Output the [x, y] coordinate of the center of the cell containing the given text.  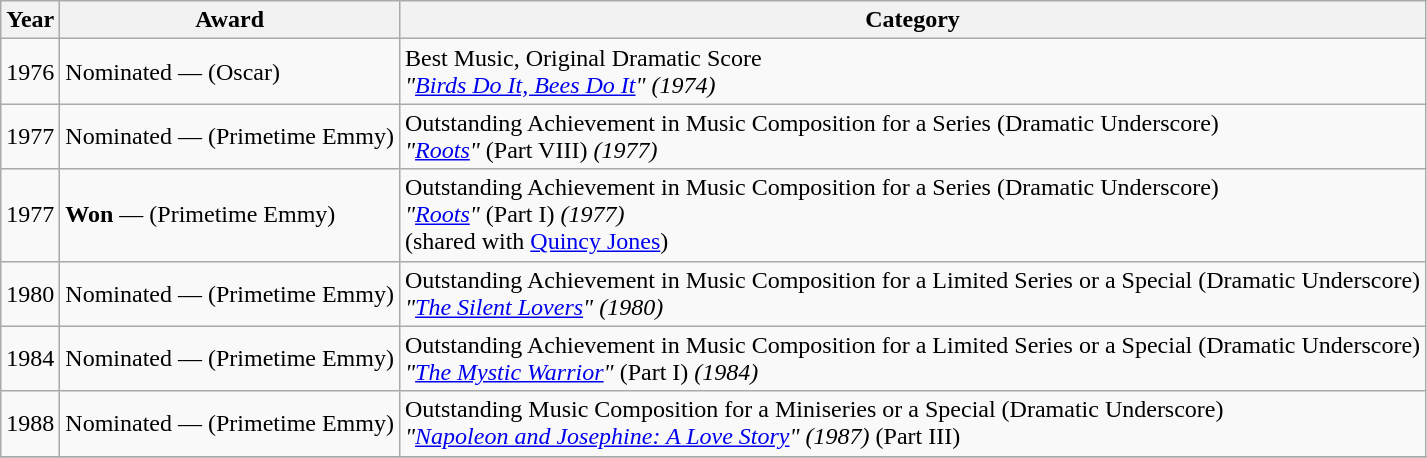
Outstanding Achievement in Music Composition for a Series (Dramatic Underscore)"Roots" (Part VIII) (1977) [912, 136]
Year [30, 20]
Won — (Primetime Emmy) [230, 215]
1976 [30, 72]
Best Music, Original Dramatic Score"Birds Do It, Bees Do It" (1974) [912, 72]
Award [230, 20]
1980 [30, 294]
Outstanding Music Composition for a Miniseries or a Special (Dramatic Underscore)"Napoleon and Josephine: A Love Story" (1987) (Part III) [912, 424]
1984 [30, 358]
1988 [30, 424]
Category [912, 20]
Outstanding Achievement in Music Composition for a Series (Dramatic Underscore)"Roots" (Part I) (1977)(shared with Quincy Jones) [912, 215]
Outstanding Achievement in Music Composition for a Limited Series or a Special (Dramatic Underscore)"The Silent Lovers" (1980) [912, 294]
Outstanding Achievement in Music Composition for a Limited Series or a Special (Dramatic Underscore)"The Mystic Warrior" (Part I) (1984) [912, 358]
Nominated — (Oscar) [230, 72]
